Determine the [x, y] coordinate at the center of the cell enclosing the given text.  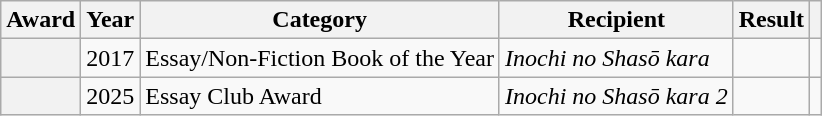
Result [771, 20]
Year [110, 20]
Category [320, 20]
Essay Club Award [320, 96]
Recipient [616, 20]
2017 [110, 58]
Inochi no Shasō kara 2 [616, 96]
Award [41, 20]
2025 [110, 96]
Essay/Non-Fiction Book of the Year [320, 58]
Inochi no Shasō kara [616, 58]
